Locate the cell with the specified text and output its [x, y] center coordinate. 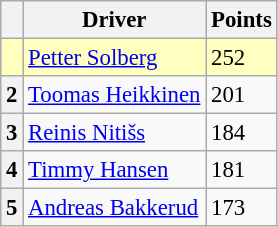
Petter Solberg [114, 58]
Reinis Nitišs [114, 133]
5 [12, 208]
2 [12, 95]
252 [242, 58]
184 [242, 133]
Driver [114, 20]
201 [242, 95]
173 [242, 208]
3 [12, 133]
Points [242, 20]
181 [242, 170]
Timmy Hansen [114, 170]
4 [12, 170]
Andreas Bakkerud [114, 208]
Toomas Heikkinen [114, 95]
